Search for the cell housing the specified text and yield its (x, y) center coordinate. 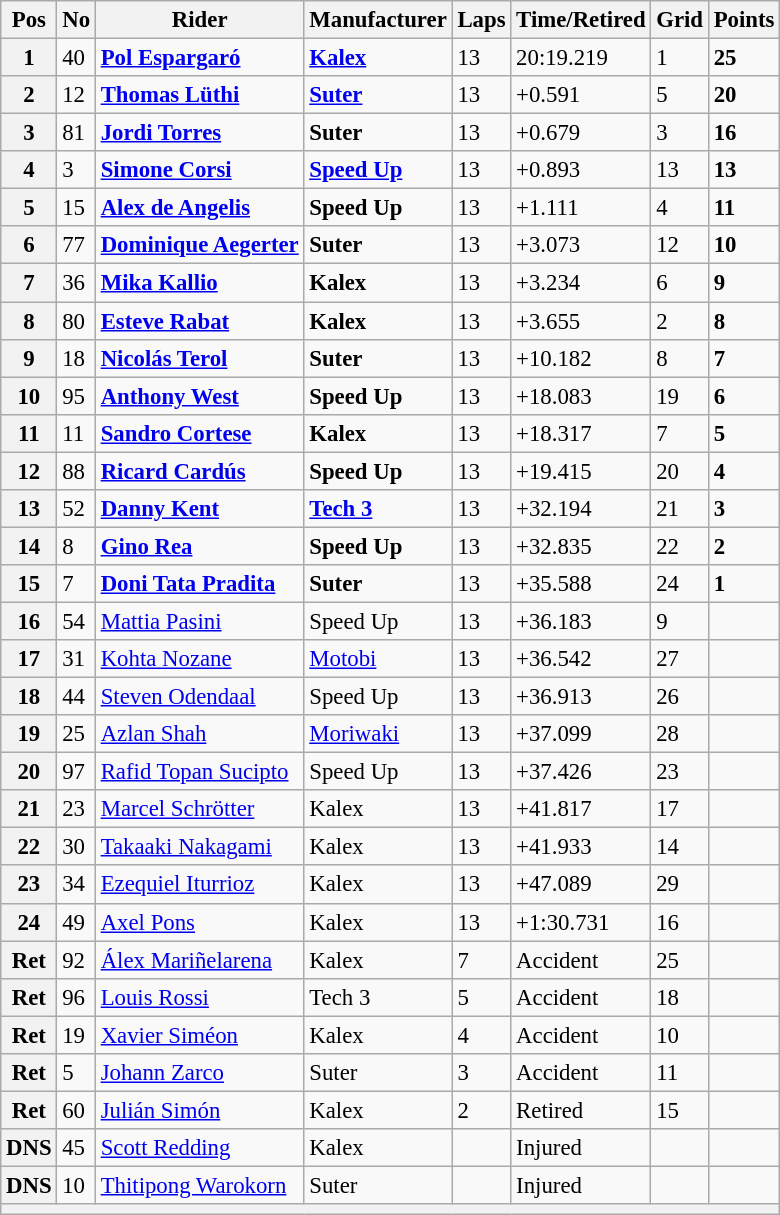
Scott Redding (200, 1148)
Laps (482, 20)
Álex Mariñelarena (200, 960)
45 (76, 1148)
Motobi (378, 659)
+0.591 (581, 95)
+3.073 (581, 245)
27 (680, 659)
Points (744, 20)
+37.099 (581, 734)
+1:30.731 (581, 922)
Simone Corsi (200, 170)
+37.426 (581, 772)
+1.111 (581, 208)
+10.182 (581, 358)
Axel Pons (200, 922)
Marcel Schrötter (200, 809)
Johann Zarco (200, 1073)
Xavier Siméon (200, 1035)
28 (680, 734)
Mika Kallio (200, 283)
Thitipong Warokorn (200, 1185)
Dominique Aegerter (200, 245)
Anthony West (200, 396)
Grid (680, 20)
+36.183 (581, 621)
52 (76, 509)
Kohta Nozane (200, 659)
54 (76, 621)
+0.679 (581, 133)
+36.913 (581, 697)
Esteve Rabat (200, 321)
Rider (200, 20)
Nicolás Terol (200, 358)
Sandro Cortese (200, 433)
81 (76, 133)
No (76, 20)
Thomas Lüthi (200, 95)
+3.234 (581, 283)
40 (76, 58)
+32.835 (581, 546)
34 (76, 885)
+36.542 (581, 659)
92 (76, 960)
60 (76, 1110)
80 (76, 321)
+18.083 (581, 396)
31 (76, 659)
Manufacturer (378, 20)
Pos (29, 20)
Gino Rea (200, 546)
Moriwaki (378, 734)
77 (76, 245)
97 (76, 772)
+41.817 (581, 809)
Ezequiel Iturrioz (200, 885)
88 (76, 471)
Jordi Torres (200, 133)
Doni Tata Pradita (200, 584)
Retired (581, 1110)
Time/Retired (581, 20)
44 (76, 697)
Pol Espargaró (200, 58)
Azlan Shah (200, 734)
+41.933 (581, 847)
Steven Odendaal (200, 697)
Rafid Topan Sucipto (200, 772)
Alex de Angelis (200, 208)
+32.194 (581, 509)
49 (76, 922)
+0.893 (581, 170)
96 (76, 997)
Louis Rossi (200, 997)
+19.415 (581, 471)
95 (76, 396)
Takaaki Nakagami (200, 847)
+47.089 (581, 885)
+35.588 (581, 584)
Julián Simón (200, 1110)
+3.655 (581, 321)
26 (680, 697)
+18.317 (581, 433)
Danny Kent (200, 509)
29 (680, 885)
20:19.219 (581, 58)
36 (76, 283)
Ricard Cardús (200, 471)
30 (76, 847)
Mattia Pasini (200, 621)
